Output the [x, y] coordinate of the center of the cell containing the given text.  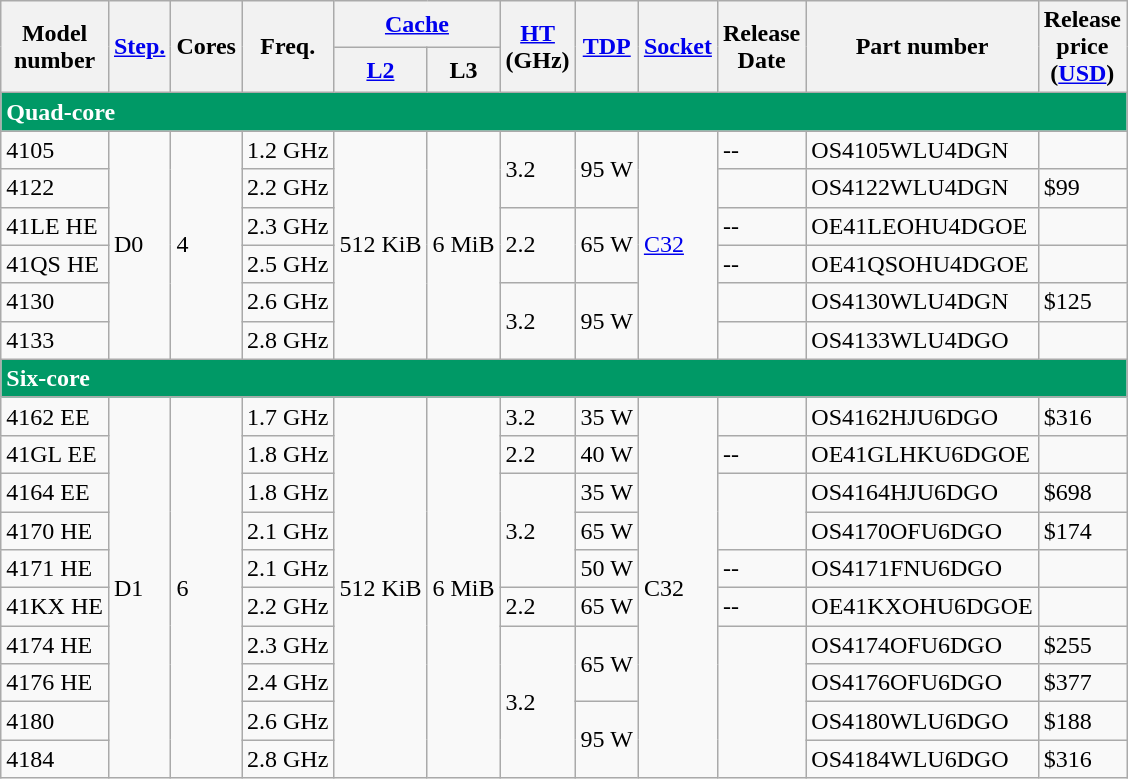
4174 HE [55, 645]
D1 [139, 588]
1.7 GHz [288, 416]
$188 [1082, 721]
4176 HE [55, 683]
$255 [1082, 645]
4170 HE [55, 531]
HT(GHz) [538, 47]
OS4171FNU6DGO [922, 569]
OE41QSOHU4DGOE [922, 264]
$377 [1082, 683]
50 W [606, 569]
$174 [1082, 531]
4164 EE [55, 492]
Part number [922, 47]
1.2 GHz [288, 150]
40 W [606, 454]
OE41GLHKU6DGOE [922, 454]
OS4130WLU4DGN [922, 302]
Cache [417, 24]
4105 [55, 150]
Quad-core [564, 112]
$698 [1082, 492]
41LE HE [55, 226]
OS4184WLU6DGO [922, 759]
OS4122WLU4DGN [922, 188]
OS4105WLU4DGN [922, 150]
L3 [464, 70]
OE41LEOHU4DGOE [922, 226]
OS4162HJU6DGO [922, 416]
D0 [139, 245]
4133 [55, 340]
4 [206, 245]
$99 [1082, 188]
OS4180WLU6DGO [922, 721]
2.4 GHz [288, 683]
$125 [1082, 302]
41KX HE [55, 607]
41QS HE [55, 264]
Socket [678, 47]
OS4170OFU6DGO [922, 531]
4122 [55, 188]
OE41KXOHU6DGOE [922, 607]
OS4174OFU6DGO [922, 645]
Six-core [564, 378]
Modelnumber [55, 47]
ReleaseDate [761, 47]
6 [206, 588]
Releaseprice(USD) [1082, 47]
2.5 GHz [288, 264]
4180 [55, 721]
4184 [55, 759]
41GL EE [55, 454]
OS4176OFU6DGO [922, 683]
4171 HE [55, 569]
TDP [606, 47]
4130 [55, 302]
Cores [206, 47]
4162 EE [55, 416]
OS4164HJU6DGO [922, 492]
Step. [139, 47]
Freq. [288, 47]
OS4133WLU4DGO [922, 340]
L2 [380, 70]
